Search for the cell housing the specified text and yield its (x, y) center coordinate. 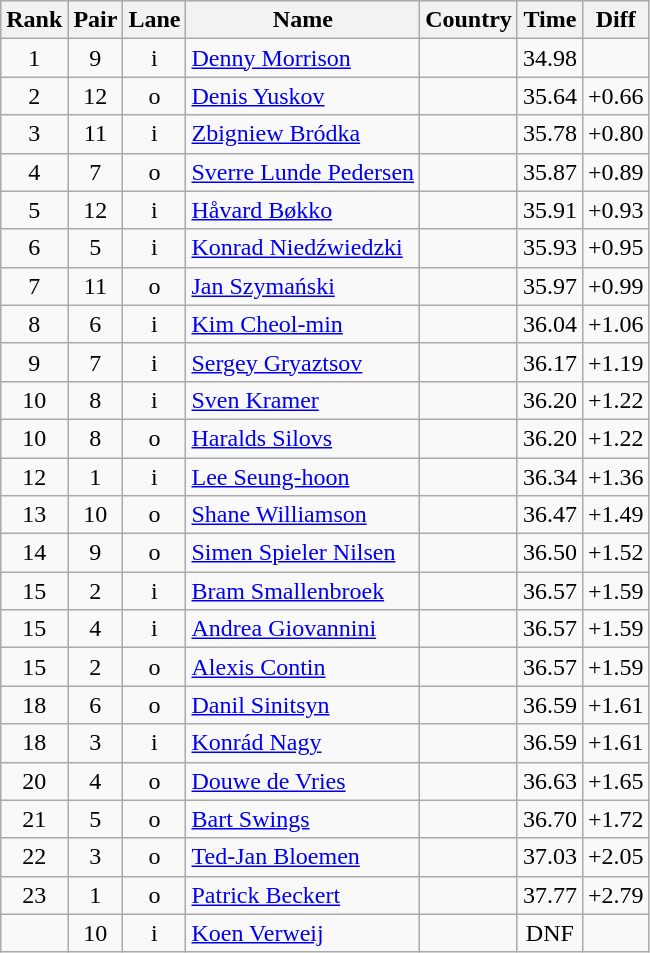
14 (34, 553)
Sven Kramer (303, 400)
37.77 (550, 895)
Jan Szymański (303, 286)
+0.95 (616, 248)
Pair (96, 20)
Diff (616, 20)
37.03 (550, 857)
36.17 (550, 362)
13 (34, 515)
35.78 (550, 134)
+1.19 (616, 362)
Konrád Nagy (303, 743)
+1.49 (616, 515)
Bart Swings (303, 819)
+1.06 (616, 324)
Lee Seung-hoon (303, 477)
Danil Sinitsyn (303, 705)
+0.80 (616, 134)
Time (550, 20)
+0.99 (616, 286)
36.47 (550, 515)
35.91 (550, 210)
Name (303, 20)
35.97 (550, 286)
Sverre Lunde Pedersen (303, 172)
36.04 (550, 324)
Andrea Giovannini (303, 629)
34.98 (550, 58)
Sergey Gryaztsov (303, 362)
Rank (34, 20)
35.64 (550, 96)
+1.36 (616, 477)
20 (34, 781)
Zbigniew Bródka (303, 134)
DNF (550, 933)
36.63 (550, 781)
Kim Cheol-min (303, 324)
+0.93 (616, 210)
Douwe de Vries (303, 781)
35.93 (550, 248)
23 (34, 895)
Koen Verweij (303, 933)
+0.89 (616, 172)
Country (469, 20)
+2.05 (616, 857)
Ted-Jan Bloemen (303, 857)
+1.72 (616, 819)
Alexis Contin (303, 667)
+2.79 (616, 895)
Patrick Beckert (303, 895)
Bram Smallenbroek (303, 591)
36.70 (550, 819)
+1.65 (616, 781)
Konrad Niedźwiedzki (303, 248)
36.50 (550, 553)
Håvard Bøkko (303, 210)
Lane (154, 20)
Simen Spieler Nilsen (303, 553)
Shane Williamson (303, 515)
35.87 (550, 172)
+1.52 (616, 553)
36.34 (550, 477)
22 (34, 857)
Haralds Silovs (303, 438)
21 (34, 819)
+0.66 (616, 96)
Denny Morrison (303, 58)
Denis Yuskov (303, 96)
